Provide the (X, Y) coordinate of the cell's center where the given text is located.  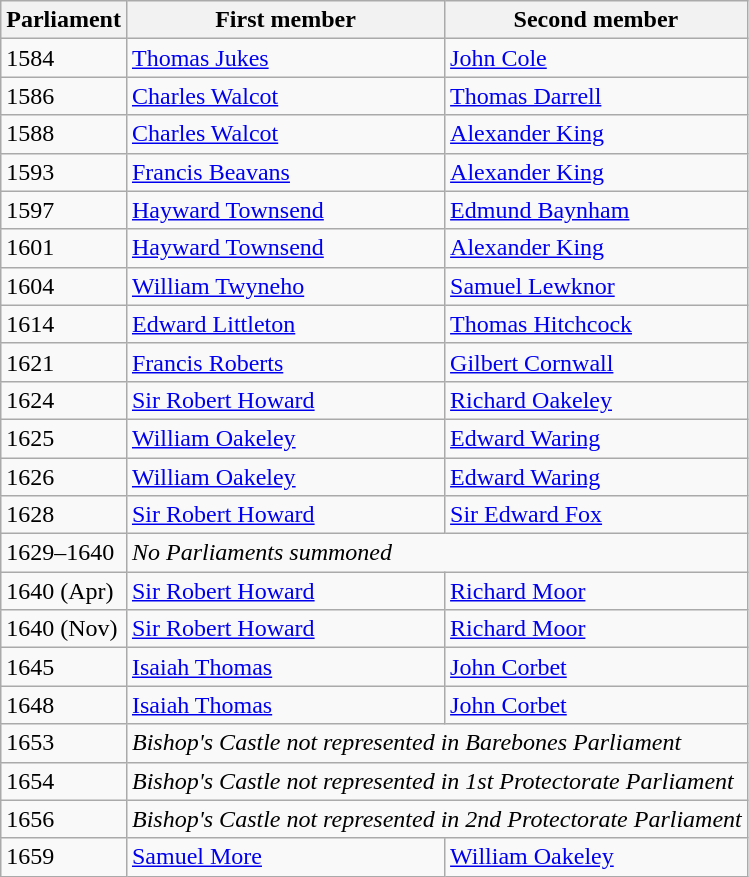
Edmund Baynham (596, 210)
1628 (64, 515)
1626 (64, 477)
William Twyneho (285, 286)
1648 (64, 705)
Richard Oakeley (596, 400)
1586 (64, 96)
John Cole (596, 58)
Bishop's Castle not represented in 2nd Protectorate Parliament (436, 819)
1654 (64, 781)
Samuel Lewknor (596, 286)
Bishop's Castle not represented in Barebones Parliament (436, 743)
1593 (64, 172)
1656 (64, 819)
Edward Littleton (285, 324)
1604 (64, 286)
Thomas Jukes (285, 58)
1584 (64, 58)
1614 (64, 324)
Bishop's Castle not represented in 1st Protectorate Parliament (436, 781)
1621 (64, 362)
Parliament (64, 20)
Thomas Hitchcock (596, 324)
1625 (64, 438)
Francis Beavans (285, 172)
First member (285, 20)
1629–1640 (64, 553)
Second member (596, 20)
Francis Roberts (285, 362)
1645 (64, 667)
1640 (Nov) (64, 629)
Gilbert Cornwall (596, 362)
1597 (64, 210)
No Parliaments summoned (436, 553)
1659 (64, 857)
Samuel More (285, 857)
1653 (64, 743)
Thomas Darrell (596, 96)
1640 (Apr) (64, 591)
Sir Edward Fox (596, 515)
1624 (64, 400)
1588 (64, 134)
1601 (64, 248)
